From the cell containing the given text, extract its center point as [x, y] coordinate. 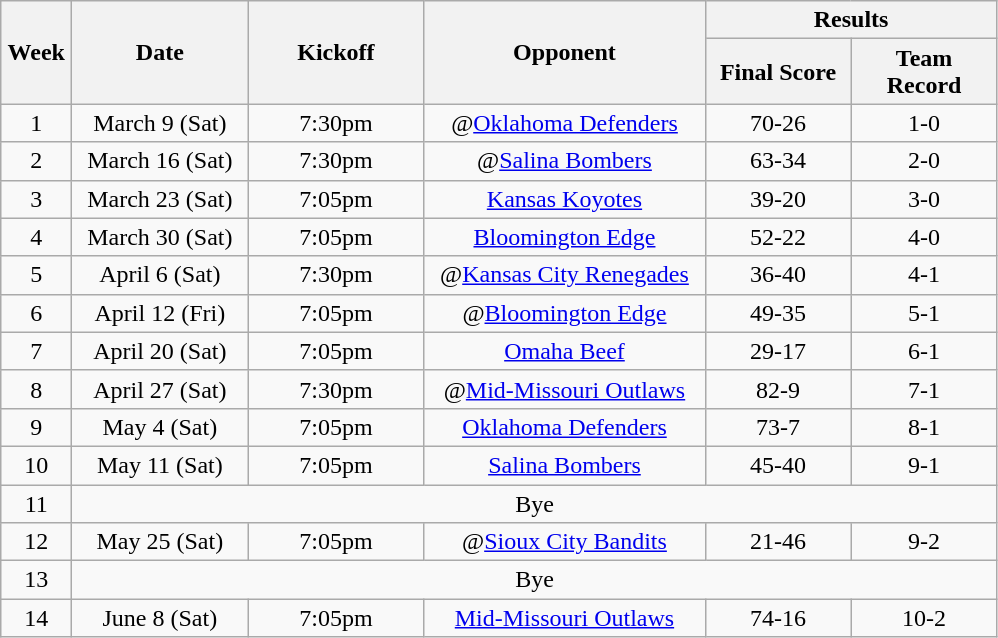
70-26 [778, 123]
May 25 (Sat) [160, 542]
45-40 [778, 465]
Results [851, 20]
May 4 (Sat) [160, 427]
5-1 [924, 313]
13 [36, 580]
8-1 [924, 427]
11 [36, 503]
4-1 [924, 275]
2 [36, 161]
Omaha Beef [564, 351]
March 30 (Sat) [160, 237]
49-35 [778, 313]
9-2 [924, 542]
Opponent [564, 52]
Date [160, 52]
Kickoff [336, 52]
5 [36, 275]
@Mid-Missouri Outlaws [564, 389]
March 9 (Sat) [160, 123]
@Kansas City Renegades [564, 275]
2-0 [924, 161]
Kansas Koyotes [564, 199]
Bloomington Edge [564, 237]
April 27 (Sat) [160, 389]
82-9 [778, 389]
74-16 [778, 618]
April 6 (Sat) [160, 275]
14 [36, 618]
Final Score [778, 72]
9-1 [924, 465]
7-1 [924, 389]
52-22 [778, 237]
4 [36, 237]
April 12 (Fri) [160, 313]
73-7 [778, 427]
63-34 [778, 161]
10 [36, 465]
Mid-Missouri Outlaws [564, 618]
March 23 (Sat) [160, 199]
@Oklahoma Defenders [564, 123]
8 [36, 389]
6 [36, 313]
36-40 [778, 275]
June 8 (Sat) [160, 618]
4-0 [924, 237]
@Salina Bombers [564, 161]
April 20 (Sat) [160, 351]
May 11 (Sat) [160, 465]
29-17 [778, 351]
21-46 [778, 542]
Week [36, 52]
Salina Bombers [564, 465]
@Bloomington Edge [564, 313]
12 [36, 542]
10-2 [924, 618]
Oklahoma Defenders [564, 427]
3-0 [924, 199]
9 [36, 427]
6-1 [924, 351]
@Sioux City Bandits [564, 542]
Team Record [924, 72]
7 [36, 351]
39-20 [778, 199]
3 [36, 199]
March 16 (Sat) [160, 161]
1 [36, 123]
1-0 [924, 123]
